Pinpoint the cell where the given text exists, returning its (x, y) midpoint coordinate. 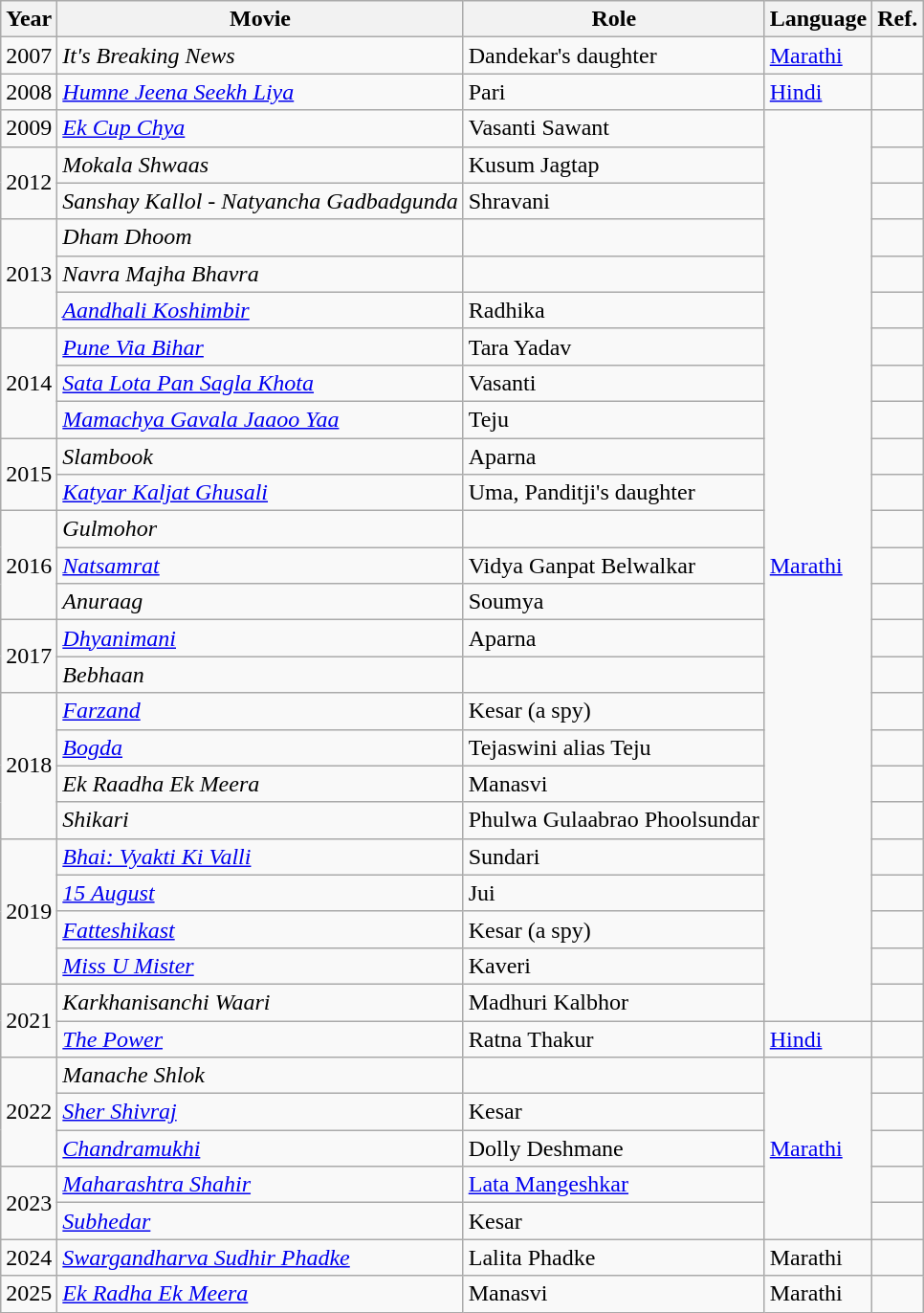
Vidya Ganpat Belwalkar (614, 566)
Humne Jeena Seekh Liya (260, 92)
Bhai: Vyakti Ki Valli (260, 857)
2018 (29, 766)
Sata Lota Pan Sagla Khota (260, 383)
Natsamrat (260, 566)
Madhuri Kalbhor (614, 1002)
Lalita Phadke (614, 1257)
2021 (29, 1020)
Slambook (260, 456)
Dolly Deshmane (614, 1148)
2012 (29, 183)
Anuraag (260, 602)
Ek Cup Chya (260, 128)
2007 (29, 56)
15 August (260, 893)
Farzand (260, 711)
Sher Shivraj (260, 1112)
Phulwa Gulaabrao Phoolsundar (614, 820)
2016 (29, 566)
Dhyanimani (260, 638)
Language (818, 19)
Tejaswini alias Teju (614, 747)
Ref. (897, 19)
Role (614, 19)
Mokala Shwaas (260, 165)
Navra Majha Bhavra (260, 274)
It's Breaking News (260, 56)
2024 (29, 1257)
Pari (614, 92)
2023 (29, 1203)
Tara Yadav (614, 346)
Miss U Mister (260, 966)
2008 (29, 92)
Teju (614, 419)
Gulmohor (260, 529)
Dandekar's daughter (614, 56)
Ek Radha Ek Meera (260, 1294)
Bebhaan (260, 675)
Shikari (260, 820)
Soumya (614, 602)
2019 (29, 911)
Vasanti (614, 383)
The Power (260, 1038)
Bogda (260, 747)
Manache Shlok (260, 1076)
2015 (29, 475)
Lata Mangeshkar (614, 1185)
Dham Dhoom (260, 237)
Shravani (614, 201)
2022 (29, 1112)
Subhedar (260, 1221)
Radhika (614, 310)
2017 (29, 656)
2013 (29, 274)
2009 (29, 128)
Ratna Thakur (614, 1038)
Sundari (614, 857)
2025 (29, 1294)
Jui (614, 893)
Maharashtra Shahir (260, 1185)
Fatteshikast (260, 929)
2014 (29, 383)
Vasanti Sawant (614, 128)
Swargandharva Sudhir Phadke (260, 1257)
Pune Via Bihar (260, 346)
Katyar Kaljat Ghusali (260, 493)
Kusum Jagtap (614, 165)
Uma, Panditji's daughter (614, 493)
Kaveri (614, 966)
Sanshay Kallol - Natyancha Gadbadgunda (260, 201)
Year (29, 19)
Mamachya Gavala Jaaoo Yaa (260, 419)
Chandramukhi (260, 1148)
Ek Raadha Ek Meera (260, 784)
Movie (260, 19)
Aandhali Koshimbir (260, 310)
Karkhanisanchi Waari (260, 1002)
